Return (X, Y) of the center of cell containing provided text 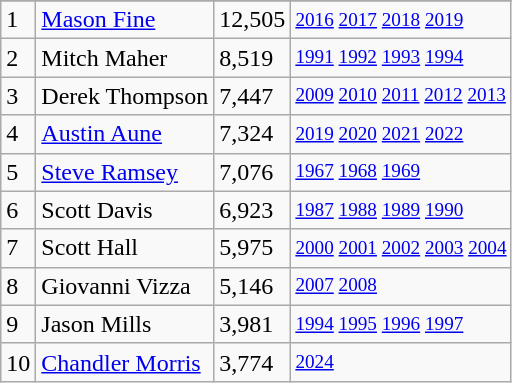
9 (18, 324)
7,076 (252, 172)
6 (18, 210)
5 (18, 172)
2009 2010 2011 2012 2013 (401, 96)
7,447 (252, 96)
2024 (401, 362)
3 (18, 96)
Giovanni Vizza (125, 286)
7 (18, 248)
8 (18, 286)
Mason Fine (125, 20)
1967 1968 1969 (401, 172)
6,923 (252, 210)
Scott Hall (125, 248)
1987 1988 1989 1990 (401, 210)
10 (18, 362)
Steve Ramsey (125, 172)
12,505 (252, 20)
2 (18, 58)
4 (18, 134)
1991 1992 1993 1994 (401, 58)
5,975 (252, 248)
2019 2020 2021 2022 (401, 134)
7,324 (252, 134)
2007 2008 (401, 286)
Derek Thompson (125, 96)
3,981 (252, 324)
2000 2001 2002 2003 2004 (401, 248)
3,774 (252, 362)
Mitch Maher (125, 58)
1994 1995 1996 1997 (401, 324)
2016 2017 2018 2019 (401, 20)
1 (18, 20)
Jason Mills (125, 324)
Chandler Morris (125, 362)
Austin Aune (125, 134)
8,519 (252, 58)
5,146 (252, 286)
Scott Davis (125, 210)
